Determine the (x, y) coordinate at the center of the cell enclosing the given text.  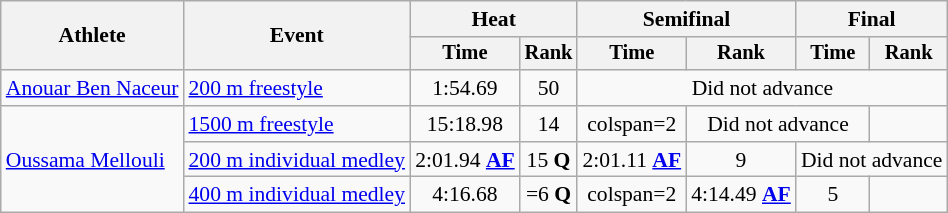
200 m individual medley (296, 160)
2:01.11 AF (632, 160)
1:54.69 (465, 88)
4:16.68 (465, 195)
Anouar Ben Naceur (92, 88)
15:18.98 (465, 124)
2:01.94 AF (465, 160)
200 m freestyle (296, 88)
15 Q (549, 160)
Oussama Mellouli (92, 160)
400 m individual medley (296, 195)
Athlete (92, 36)
Semifinal (686, 19)
4:14.49 AF (741, 195)
14 (549, 124)
1500 m freestyle (296, 124)
50 (549, 88)
9 (741, 160)
Final (872, 19)
5 (833, 195)
Event (296, 36)
Heat (494, 19)
=6 Q (549, 195)
